Extract the [X, Y] coordinate from the center of the cell holding the provided text.  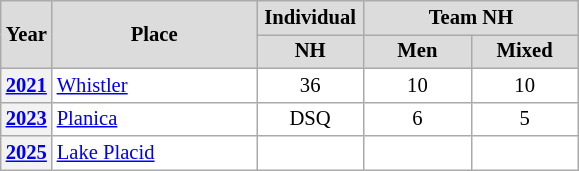
2021 [26, 85]
Individual [310, 17]
2023 [26, 119]
Team NH [471, 17]
Whistler [154, 85]
Place [154, 34]
Mixed [524, 51]
Men [418, 51]
6 [418, 119]
Planica [154, 119]
Lake Placid [154, 153]
NH [310, 51]
5 [524, 119]
2025 [26, 153]
DSQ [310, 119]
36 [310, 85]
Year [26, 34]
